Return the (x, y) coordinate for the center point of the cell that contains the specified text.  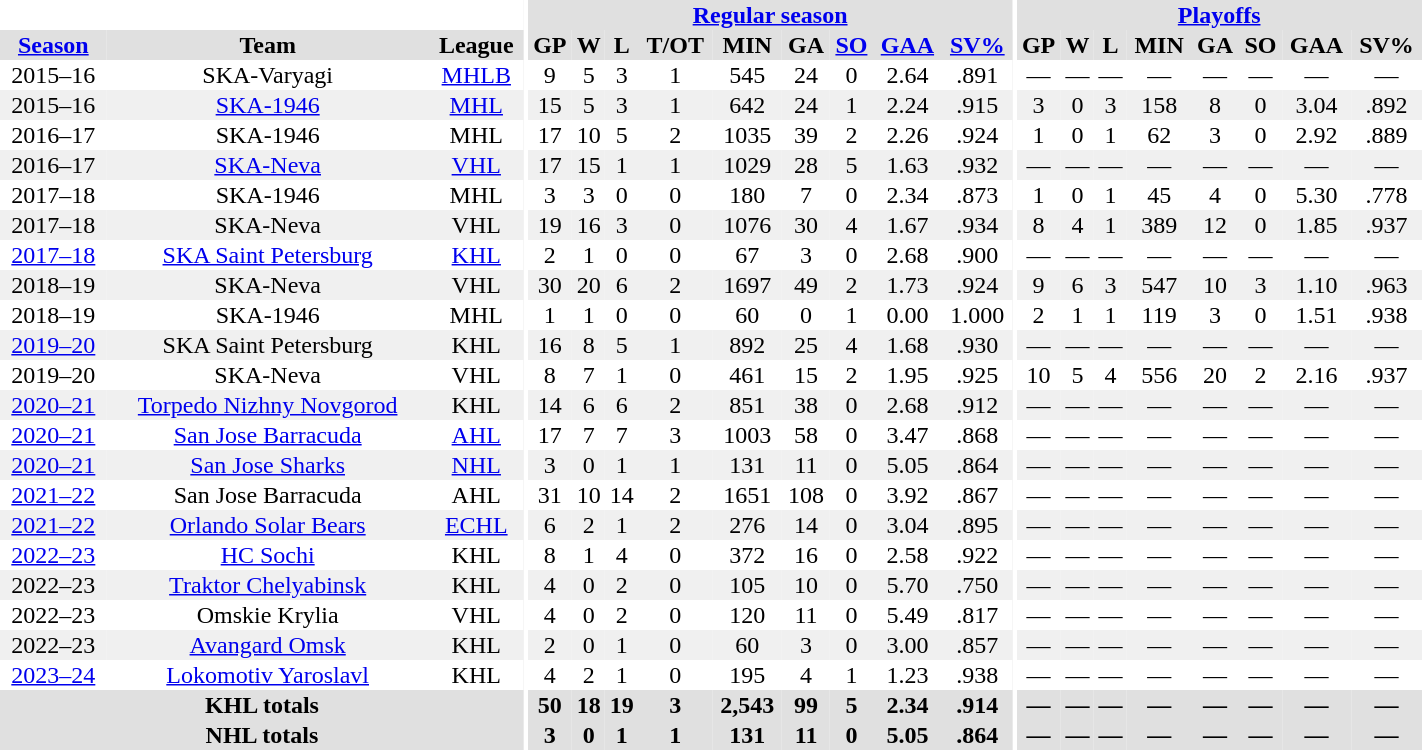
Torpedo Nizhny Novgorod (268, 405)
.900 (978, 255)
1076 (747, 225)
T/OT (675, 45)
NHL (476, 465)
389 (1159, 225)
Playoffs (1219, 15)
SKA-Varyagi (268, 75)
547 (1159, 285)
105 (747, 585)
5.70 (908, 585)
18 (588, 705)
45 (1159, 195)
2.64 (908, 75)
1.95 (908, 375)
372 (747, 555)
851 (747, 405)
276 (747, 525)
5.49 (908, 615)
.857 (978, 645)
Season (54, 45)
.868 (978, 435)
39 (806, 135)
1029 (747, 165)
0.00 (908, 315)
120 (747, 615)
461 (747, 375)
49 (806, 285)
.889 (1386, 135)
Orlando Solar Bears (268, 525)
2.58 (908, 555)
1.68 (908, 345)
108 (806, 495)
1.73 (908, 285)
1035 (747, 135)
99 (806, 705)
62 (1159, 135)
.750 (978, 585)
12 (1215, 225)
2.16 (1316, 375)
195 (747, 675)
1.10 (1316, 285)
2.92 (1316, 135)
67 (747, 255)
Traktor Chelyabinsk (268, 585)
.963 (1386, 285)
Lokomotiv Yaroslavl (268, 675)
.867 (978, 495)
1.51 (1316, 315)
1697 (747, 285)
31 (550, 495)
KHL totals (262, 705)
.892 (1386, 105)
28 (806, 165)
.915 (978, 105)
1.23 (908, 675)
1.000 (978, 315)
58 (806, 435)
1651 (747, 495)
Team (268, 45)
.817 (978, 615)
3.92 (908, 495)
.922 (978, 555)
3.00 (908, 645)
.873 (978, 195)
1.63 (908, 165)
2.26 (908, 135)
38 (806, 405)
.925 (978, 375)
892 (747, 345)
2.24 (908, 105)
.895 (978, 525)
.932 (978, 165)
.914 (978, 705)
MHLB (476, 75)
.934 (978, 225)
119 (1159, 315)
180 (747, 195)
1003 (747, 435)
1.85 (1316, 225)
642 (747, 105)
5.30 (1316, 195)
158 (1159, 105)
ECHL (476, 525)
2023–24 (54, 675)
Avangard Omsk (268, 645)
2,543 (747, 705)
545 (747, 75)
1.67 (908, 225)
League (476, 45)
Omskie Krylia (268, 615)
NHL totals (262, 735)
.912 (978, 405)
San Jose Sharks (268, 465)
.930 (978, 345)
556 (1159, 375)
.891 (978, 75)
.778 (1386, 195)
Regular season (770, 15)
HC Sochi (268, 555)
3.47 (908, 435)
25 (806, 345)
50 (550, 705)
